Return the (X, Y) coordinate for the center point of the cell that contains the specified text.  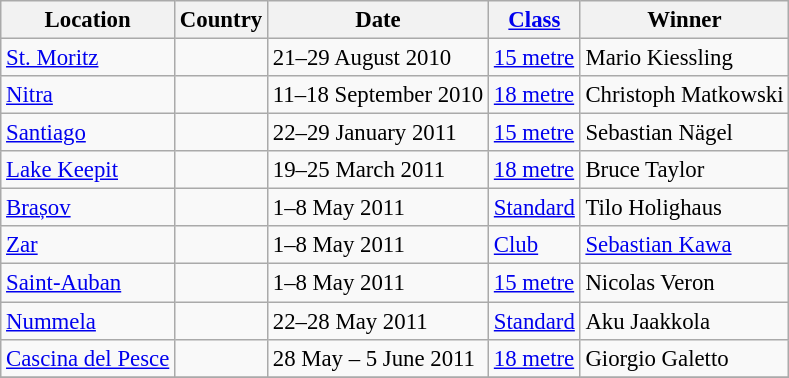
21–29 August 2010 (378, 58)
Mario Kiessling (684, 58)
Sebastian Kawa (684, 245)
Winner (684, 20)
St. Moritz (88, 58)
Class (535, 20)
22–29 January 2011 (378, 133)
Brașov (88, 208)
Zar (88, 245)
Lake Keepit (88, 170)
Santiago (88, 133)
28 May – 5 June 2011 (378, 358)
Nummela (88, 321)
Nitra (88, 95)
Saint-Auban (88, 283)
Sebastian Nägel (684, 133)
Bruce Taylor (684, 170)
Tilo Holighaus (684, 208)
Date (378, 20)
Club (535, 245)
Country (222, 20)
Nicolas Veron (684, 283)
Location (88, 20)
Cascina del Pesce (88, 358)
Giorgio Galetto (684, 358)
22–28 May 2011 (378, 321)
Christoph Matkowski (684, 95)
Aku Jaakkola (684, 321)
19–25 March 2011 (378, 170)
11–18 September 2010 (378, 95)
